Capture the cell that displays the provided text and extract its (x, y) central coordinate. 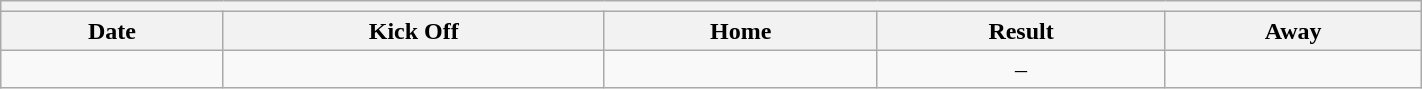
Away (1293, 31)
Date (112, 31)
Home (740, 31)
Kick Off (414, 31)
Result (1021, 31)
– (1021, 69)
